Extract the (x, y) coordinate from the center of the cell holding the provided text.  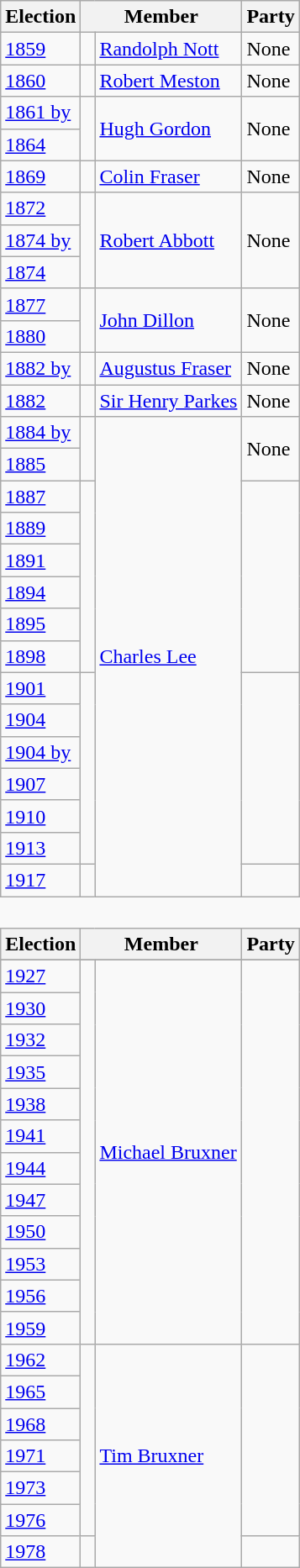
John Dillon (168, 320)
1944 (40, 1168)
Robert Abbott (168, 240)
Hugh Gordon (168, 129)
1885 (40, 465)
1941 (40, 1136)
1930 (40, 1008)
1882 by (40, 368)
1950 (40, 1232)
1904 by (40, 752)
Michael Bruxner (168, 1153)
1877 (40, 304)
1962 (40, 1360)
1910 (40, 816)
1953 (40, 1264)
Randolph Nott (168, 49)
1973 (40, 1488)
1882 (40, 401)
1956 (40, 1296)
1874 by (40, 240)
1913 (40, 848)
Charles Lee (168, 657)
1976 (40, 1520)
1859 (40, 49)
1965 (40, 1392)
1947 (40, 1200)
1901 (40, 688)
Colin Fraser (168, 176)
1887 (40, 497)
1880 (40, 336)
Sir Henry Parkes (168, 401)
1968 (40, 1424)
1935 (40, 1072)
1872 (40, 208)
1904 (40, 720)
Tim Bruxner (168, 1455)
Augustus Fraser (168, 368)
1889 (40, 529)
1860 (40, 81)
1971 (40, 1456)
1874 (40, 272)
1917 (40, 880)
1927 (40, 976)
1907 (40, 784)
1869 (40, 176)
1895 (40, 624)
1932 (40, 1040)
Robert Meston (168, 81)
1884 by (40, 433)
1898 (40, 656)
1978 (40, 1552)
1864 (40, 145)
1938 (40, 1104)
1959 (40, 1328)
1861 by (40, 113)
1894 (40, 592)
1891 (40, 560)
